From the cell containing the given text, extract its center point as (X, Y) coordinate. 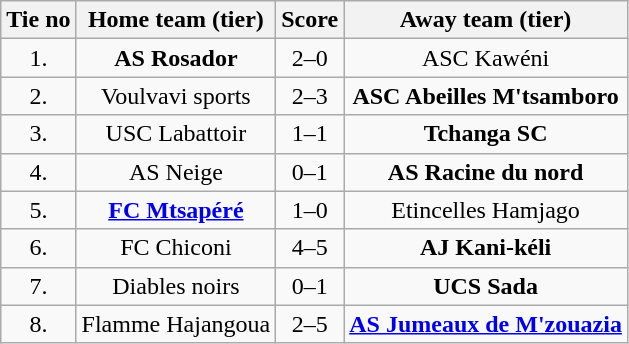
AS Jumeaux de M'zouazia (486, 324)
1. (38, 58)
Away team (tier) (486, 20)
2–3 (310, 96)
Tchanga SC (486, 134)
2–5 (310, 324)
ASC Kawéni (486, 58)
USC Labattoir (176, 134)
Score (310, 20)
Voulvavi sports (176, 96)
AS Rosador (176, 58)
AJ Kani-kéli (486, 248)
AS Neige (176, 172)
7. (38, 286)
4. (38, 172)
Flamme Hajangoua (176, 324)
FC Mtsapéré (176, 210)
Home team (tier) (176, 20)
Diables noirs (176, 286)
2–0 (310, 58)
2. (38, 96)
1–0 (310, 210)
ASC Abeilles M'tsamboro (486, 96)
6. (38, 248)
1–1 (310, 134)
4–5 (310, 248)
Etincelles Hamjago (486, 210)
3. (38, 134)
FC Chiconi (176, 248)
AS Racine du nord (486, 172)
Tie no (38, 20)
5. (38, 210)
UCS Sada (486, 286)
8. (38, 324)
